Pinpoint the cell where the given text exists, returning its (x, y) midpoint coordinate. 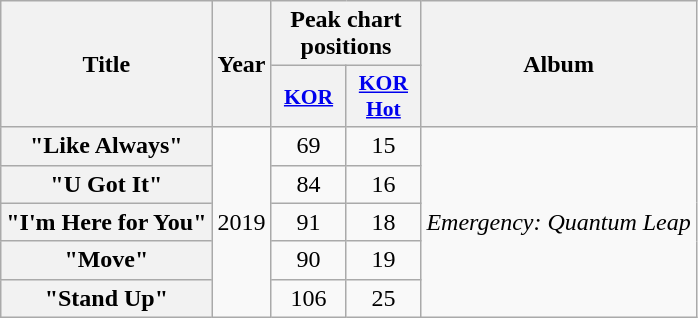
91 (308, 222)
90 (308, 260)
19 (384, 260)
15 (384, 146)
Emergency: Quantum Leap (558, 222)
"Stand Up" (106, 298)
Title (106, 64)
16 (384, 184)
KOR (308, 96)
Year (242, 64)
"I'm Here for You" (106, 222)
106 (308, 298)
"Move" (106, 260)
18 (384, 222)
Album (558, 64)
69 (308, 146)
Peak chart positions (346, 34)
25 (384, 298)
KORHot (384, 96)
2019 (242, 222)
"U Got It" (106, 184)
"Like Always" (106, 146)
84 (308, 184)
